Capture the cell that displays the provided text and extract its (X, Y) central coordinate. 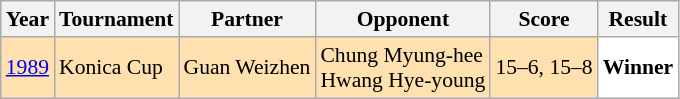
Year (28, 19)
Guan Weizhen (248, 68)
Konica Cup (116, 68)
Winner (638, 68)
Partner (248, 19)
Opponent (402, 19)
Result (638, 19)
15–6, 15–8 (544, 68)
Score (544, 19)
Tournament (116, 19)
Chung Myung-hee Hwang Hye-young (402, 68)
1989 (28, 68)
